Pinpoint the cell where the given text exists, returning its [x, y] midpoint coordinate. 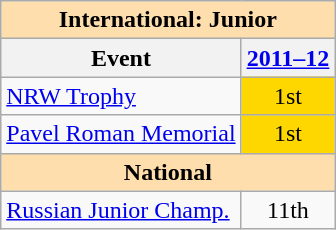
National [168, 172]
NRW Trophy [121, 96]
International: Junior [168, 20]
2011–12 [288, 58]
Pavel Roman Memorial [121, 134]
Russian Junior Champ. [121, 210]
Event [121, 58]
11th [288, 210]
